Locate the cell with the specified text and output its (x, y) center coordinate. 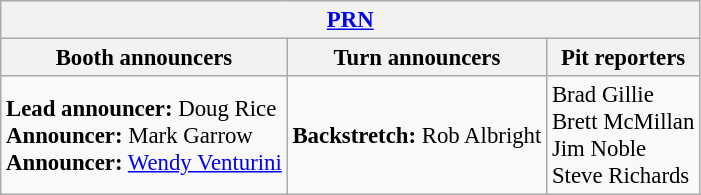
Brad GillieBrett McMillanJim NobleSteve Richards (624, 136)
Booth announcers (144, 58)
Turn announcers (417, 58)
PRN (350, 20)
Lead announcer: Doug RiceAnnouncer: Mark GarrowAnnouncer: Wendy Venturini (144, 136)
Pit reporters (624, 58)
Backstretch: Rob Albright (417, 136)
